Determine the (X, Y) coordinate at the center of the cell enclosing the given text.  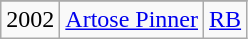
Artose Pinner (132, 20)
RB (226, 20)
2002 (30, 20)
